Identify which cell holds the provided text, then report its [x, y] central coordinate. 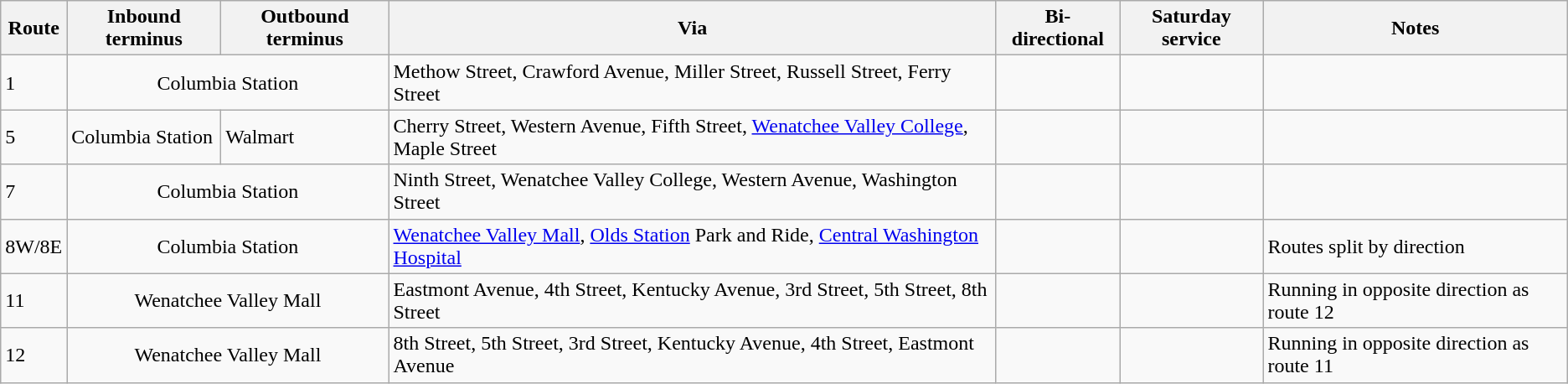
Methow Street, Crawford Avenue, Miller Street, Russell Street, Ferry Street [692, 82]
8W/8E [34, 246]
Saturday service [1191, 29]
11 [34, 300]
Inbound terminus [144, 29]
7 [34, 191]
Bi-directional [1057, 29]
Outbound terminus [305, 29]
Route [34, 29]
Wenatchee Valley Mall, Olds Station Park and Ride, Central Washington Hospital [692, 246]
8th Street, 5th Street, 3rd Street, Kentucky Avenue, 4th Street, Eastmont Avenue [692, 355]
Ninth Street, Wenatchee Valley College, Western Avenue, Washington Street [692, 191]
5 [34, 138]
1 [34, 82]
Running in opposite direction as route 11 [1416, 355]
Via [692, 29]
Walmart [305, 138]
Running in opposite direction as route 12 [1416, 300]
Routes split by direction [1416, 246]
12 [34, 355]
Cherry Street, Western Avenue, Fifth Street, Wenatchee Valley College, Maple Street [692, 138]
Eastmont Avenue, 4th Street, Kentucky Avenue, 3rd Street, 5th Street, 8th Street [692, 300]
Notes [1416, 29]
